Output the (X, Y) coordinate of the center of the cell containing the given text.  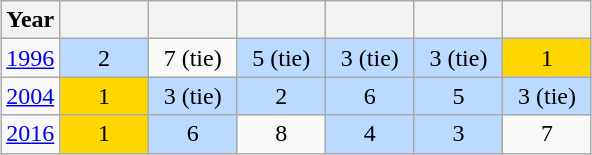
7 (tie) (192, 58)
2016 (30, 134)
5 (458, 96)
Year (30, 20)
2004 (30, 96)
5 (tie) (282, 58)
3 (458, 134)
8 (282, 134)
1996 (30, 58)
7 (548, 134)
4 (370, 134)
